Pinpoint the cell where the given text exists, returning its (x, y) midpoint coordinate. 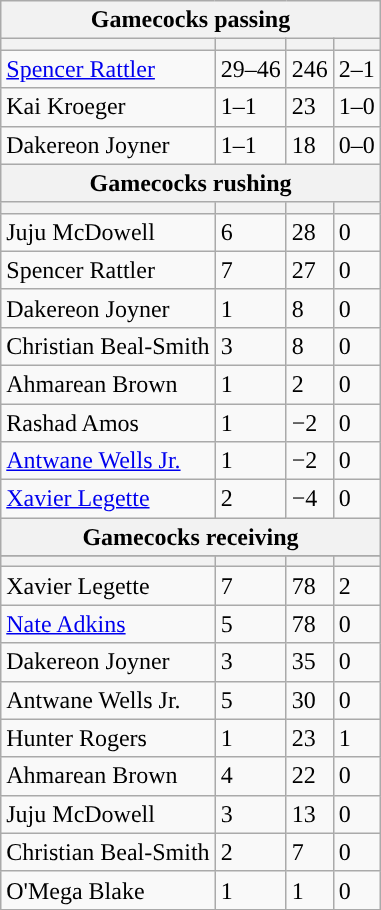
28 (310, 232)
O'Mega Blake (108, 890)
6 (250, 232)
4 (250, 776)
Rashad Amos (108, 423)
Hunter Rogers (108, 738)
2–1 (356, 69)
246 (310, 69)
27 (310, 270)
18 (310, 145)
22 (310, 776)
Kai Kroeger (108, 107)
29–46 (250, 69)
13 (310, 814)
Nate Adkins (108, 624)
Gamecocks receiving (191, 537)
0–0 (356, 145)
Gamecocks passing (191, 20)
35 (310, 662)
Gamecocks rushing (191, 183)
30 (310, 700)
1–0 (356, 107)
−4 (310, 499)
